Return [x, y] of the center of cell containing provided text 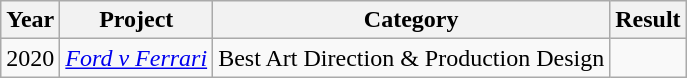
Project [136, 20]
Year [30, 20]
Category [412, 20]
2020 [30, 58]
Result [648, 20]
Ford v Ferrari [136, 58]
Best Art Direction & Production Design [412, 58]
